Output the (X, Y) coordinate of the center of the cell containing the given text.  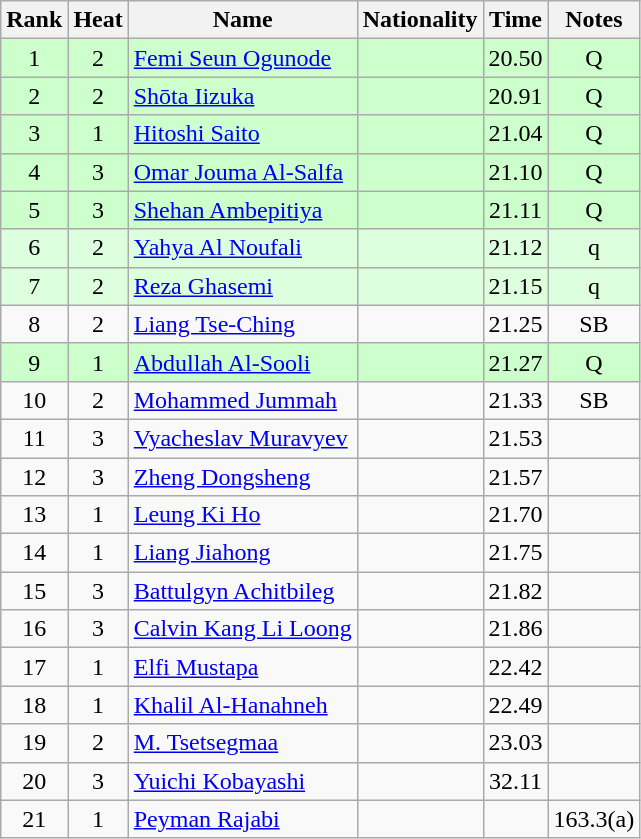
Mohammed Jummah (242, 400)
Name (242, 20)
12 (34, 477)
6 (34, 248)
21.25 (516, 324)
Liang Jiahong (242, 553)
Yahya Al Noufali (242, 248)
Leung Ki Ho (242, 515)
7 (34, 286)
Vyacheslav Muravyev (242, 438)
Reza Ghasemi (242, 286)
Khalil Al-Hanahneh (242, 705)
16 (34, 629)
21.86 (516, 629)
21.11 (516, 210)
18 (34, 705)
19 (34, 743)
9 (34, 362)
Liang Tse-Ching (242, 324)
21.70 (516, 515)
21.27 (516, 362)
15 (34, 591)
163.3(a) (594, 819)
21 (34, 819)
Abdullah Al-Sooli (242, 362)
21.15 (516, 286)
21.57 (516, 477)
Heat (98, 20)
Calvin Kang Li Loong (242, 629)
Rank (34, 20)
Battulgyn Achitbileg (242, 591)
Femi Seun Ogunode (242, 58)
M. Tsetsegmaa (242, 743)
17 (34, 667)
22.42 (516, 667)
Peyman Rajabi (242, 819)
4 (34, 172)
22.49 (516, 705)
21.04 (516, 134)
Nationality (420, 20)
Shehan Ambepitiya (242, 210)
21.10 (516, 172)
20 (34, 781)
5 (34, 210)
Yuichi Kobayashi (242, 781)
21.33 (516, 400)
21.82 (516, 591)
8 (34, 324)
20.50 (516, 58)
Elfi Mustapa (242, 667)
21.12 (516, 248)
13 (34, 515)
11 (34, 438)
21.53 (516, 438)
Omar Jouma Al-Salfa (242, 172)
23.03 (516, 743)
Time (516, 20)
Shōta Iizuka (242, 96)
Hitoshi Saito (242, 134)
21.75 (516, 553)
Notes (594, 20)
20.91 (516, 96)
32.11 (516, 781)
Zheng Dongsheng (242, 477)
14 (34, 553)
10 (34, 400)
